Locate the cell with the specified text and output its (X, Y) center coordinate. 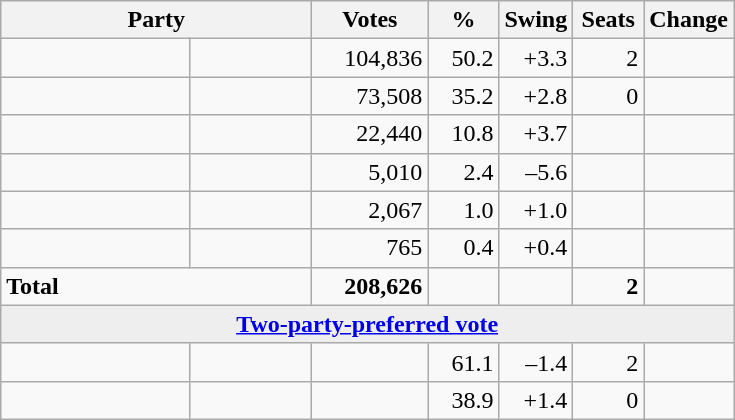
208,626 (370, 286)
Votes (370, 20)
–5.6 (536, 172)
73,508 (370, 96)
+1.0 (536, 210)
Seats (608, 20)
Change (689, 20)
0.4 (464, 248)
2,067 (370, 210)
+3.3 (536, 58)
–1.4 (536, 362)
2.4 (464, 172)
+1.4 (536, 400)
5,010 (370, 172)
+3.7 (536, 134)
765 (370, 248)
38.9 (464, 400)
61.1 (464, 362)
+0.4 (536, 248)
22,440 (370, 134)
+2.8 (536, 96)
1.0 (464, 210)
% (464, 20)
Two-party-preferred vote (368, 324)
Swing (536, 20)
35.2 (464, 96)
Party (156, 20)
Total (156, 286)
50.2 (464, 58)
10.8 (464, 134)
104,836 (370, 58)
